Detect which cell encompasses the target text, then output its (x, y) center coordinate. 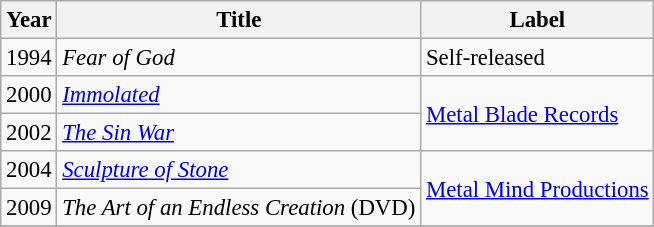
2009 (29, 208)
1994 (29, 58)
The Sin War (239, 133)
Immolated (239, 95)
Fear of God (239, 58)
Label (538, 20)
Metal Blade Records (538, 114)
2002 (29, 133)
Sculpture of Stone (239, 170)
2000 (29, 95)
Self-released (538, 58)
The Art of an Endless Creation (DVD) (239, 208)
2004 (29, 170)
Title (239, 20)
Metal Mind Productions (538, 188)
Year (29, 20)
